Detect which cell encompasses the target text, then output its (x, y) center coordinate. 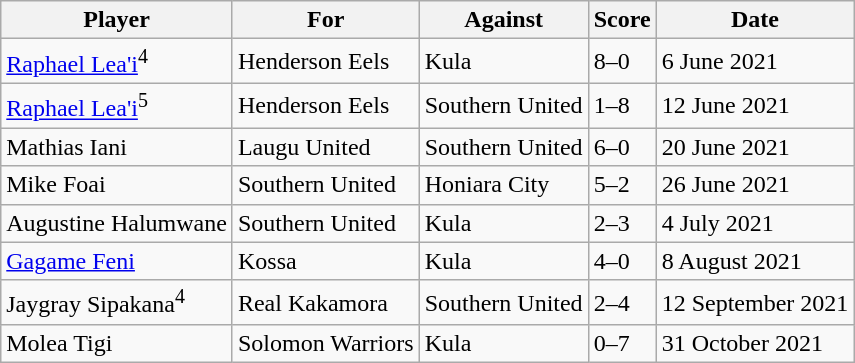
5–2 (622, 185)
Laugu United (326, 147)
Solomon Warriors (326, 344)
Kossa (326, 261)
12 September 2021 (755, 302)
Raphael Lea'i4 (117, 62)
Against (504, 20)
12 June 2021 (755, 106)
2–3 (622, 223)
6 June 2021 (755, 62)
Honiara City (504, 185)
4 July 2021 (755, 223)
Player (117, 20)
Augustine Halumwane (117, 223)
Mike Foai (117, 185)
Real Kakamora (326, 302)
Molea Tigi (117, 344)
2–4 (622, 302)
8 August 2021 (755, 261)
Mathias Iani (117, 147)
Score (622, 20)
6–0 (622, 147)
26 June 2021 (755, 185)
Raphael Lea'i5 (117, 106)
8–0 (622, 62)
20 June 2021 (755, 147)
0–7 (622, 344)
For (326, 20)
Date (755, 20)
Gagame Feni (117, 261)
4–0 (622, 261)
1–8 (622, 106)
31 October 2021 (755, 344)
Jaygray Sipakana4 (117, 302)
